Identify which cell holds the provided text, then report its (X, Y) central coordinate. 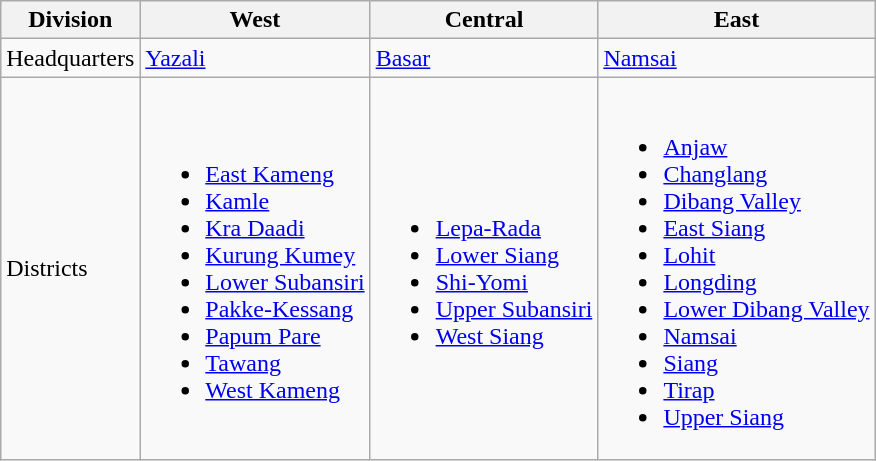
Basar (484, 58)
West (255, 20)
Division (70, 20)
East KamengKamleKra DaadiKurung KumeyLower SubansiriPakke-KessangPapum PareTawangWest Kameng (255, 268)
AnjawChanglangDibang ValleyEast SiangLohitLongdingLower Dibang ValleyNamsaiSiangTirapUpper Siang (736, 268)
Lepa-RadaLower SiangShi-YomiUpper SubansiriWest Siang (484, 268)
East (736, 20)
Central (484, 20)
Yazali (255, 58)
Districts (70, 268)
Namsai (736, 58)
Headquarters (70, 58)
